Detect which cell encompasses the target text, then output its [x, y] center coordinate. 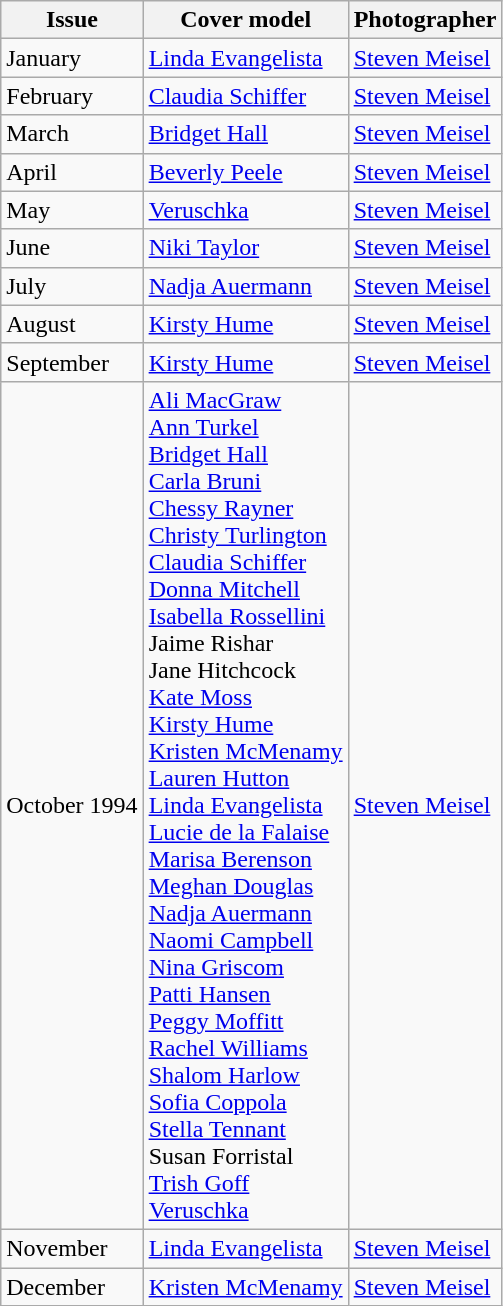
Nadja Auermann [246, 286]
Cover model [246, 20]
Bridget Hall [246, 134]
May [72, 210]
November [72, 1248]
July [72, 286]
June [72, 248]
February [72, 96]
October 1994 [72, 805]
Kristen McMenamy [246, 1287]
April [72, 172]
Niki Taylor [246, 248]
Veruschka [246, 210]
March [72, 134]
Beverly Peele [246, 172]
December [72, 1287]
January [72, 58]
September [72, 362]
Issue [72, 20]
August [72, 324]
Photographer [425, 20]
Claudia Schiffer [246, 96]
